Search for the cell housing the specified text and yield its [X, Y] center coordinate. 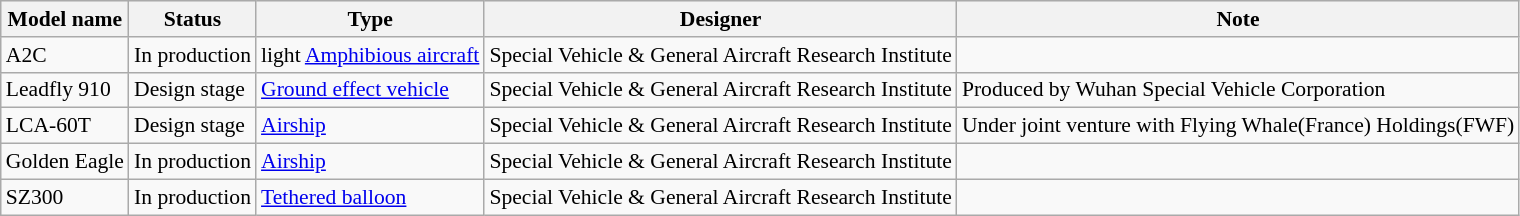
LCA-60T [65, 126]
Produced by Wuhan Special Vehicle Corporation [1238, 90]
Note [1238, 19]
SZ300 [65, 197]
Designer [720, 19]
light Amphibious aircraft [370, 55]
Leadfly 910 [65, 90]
Ground effect vehicle [370, 90]
Tethered balloon [370, 197]
Status [192, 19]
Under joint venture with Flying Whale(France) Holdings(FWF) [1238, 126]
Model name [65, 19]
A2C [65, 55]
Golden Eagle [65, 162]
Type [370, 19]
